Search for the cell housing the specified text and yield its (x, y) center coordinate. 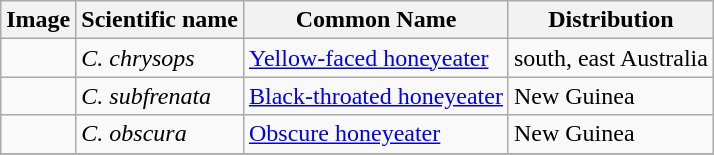
Image (38, 20)
C. obscura (160, 134)
Scientific name (160, 20)
Black-throated honeyeater (376, 96)
Obscure honeyeater (376, 134)
C. subfrenata (160, 96)
Common Name (376, 20)
Yellow-faced honeyeater (376, 58)
Distribution (610, 20)
south, east Australia (610, 58)
C. chrysops (160, 58)
